Extract the (x, y) coordinate from the center of the cell holding the provided text.  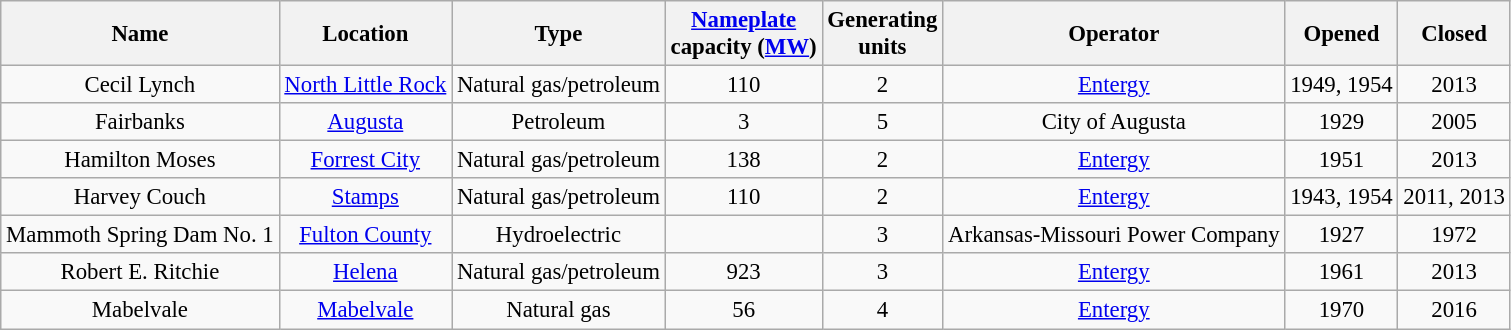
Arkansas-Missouri Power Company (1114, 235)
Forrest City (366, 160)
Generating units (882, 34)
Natural gas (559, 310)
Operator (1114, 34)
2005 (1454, 122)
4 (882, 310)
Stamps (366, 197)
138 (744, 160)
Cecil Lynch (140, 85)
Hydroelectric (559, 235)
Petroleum (559, 122)
2016 (1454, 310)
Closed (1454, 34)
923 (744, 273)
Mammoth Spring Dam No. 1 (140, 235)
1970 (1342, 310)
North Little Rock (366, 85)
Opened (1342, 34)
Nameplatecapacity (MW) (744, 34)
Fairbanks (140, 122)
Type (559, 34)
Hamilton Moses (140, 160)
1943, 1954 (1342, 197)
1927 (1342, 235)
56 (744, 310)
Location (366, 34)
City of Augusta (1114, 122)
1951 (1342, 160)
2011, 2013 (1454, 197)
1972 (1454, 235)
Fulton County (366, 235)
Name (140, 34)
1961 (1342, 273)
Robert E. Ritchie (140, 273)
1949, 1954 (1342, 85)
Augusta (366, 122)
Harvey Couch (140, 197)
Helena (366, 273)
1929 (1342, 122)
5 (882, 122)
